Search for the cell housing the specified text and yield its (X, Y) center coordinate. 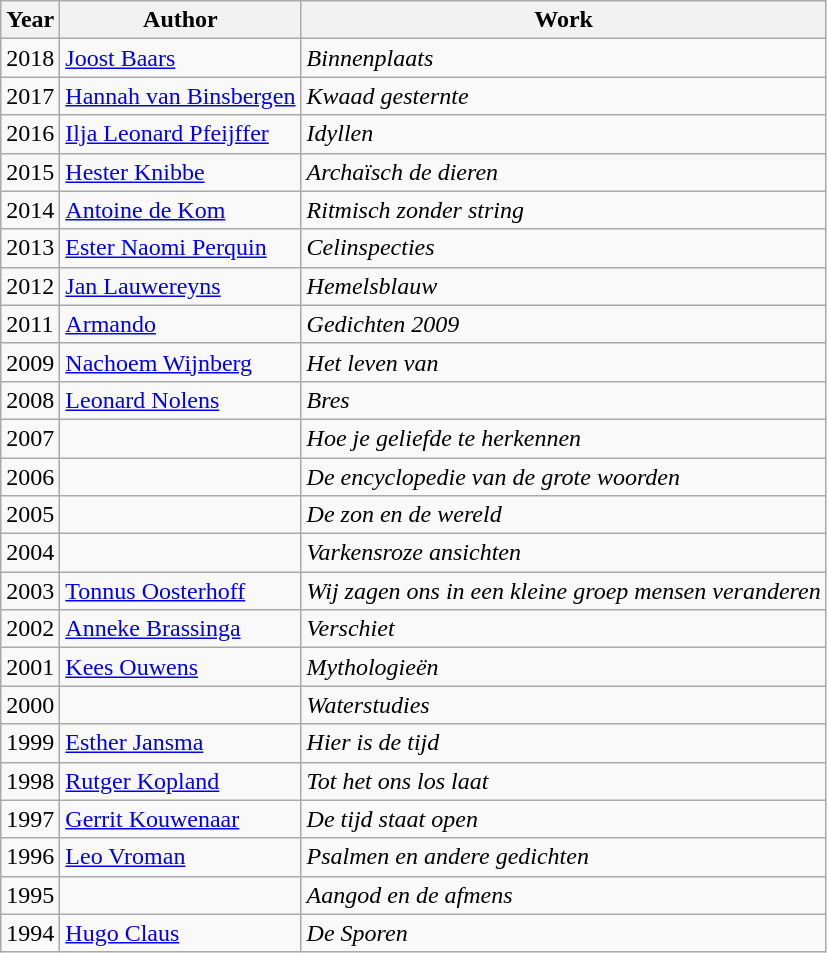
Esther Jansma (180, 743)
Leo Vroman (180, 857)
2006 (30, 477)
Joost Baars (180, 58)
2007 (30, 438)
2018 (30, 58)
Mythologieën (564, 667)
Tot het ons los laat (564, 781)
Kees Ouwens (180, 667)
Archaïsch de dieren (564, 172)
Jan Lauwereyns (180, 286)
Author (180, 20)
Varkensroze ansichten (564, 553)
De Sporen (564, 933)
Aangod en de afmens (564, 895)
Het leven van (564, 362)
Ester Naomi Perquin (180, 248)
2015 (30, 172)
2012 (30, 286)
Kwaad gesternte (564, 96)
2001 (30, 667)
Year (30, 20)
1997 (30, 819)
Tonnus Oosterhoff (180, 591)
Waterstudies (564, 705)
2013 (30, 248)
2002 (30, 629)
Hemelsblauw (564, 286)
2011 (30, 324)
Antoine de Kom (180, 210)
Wij zagen ons in een kleine groep mensen veranderen (564, 591)
2014 (30, 210)
Idyllen (564, 134)
Hugo Claus (180, 933)
2009 (30, 362)
1994 (30, 933)
Psalmen en andere gedichten (564, 857)
Hannah van Binsbergen (180, 96)
Hier is de tijd (564, 743)
De encyclopedie van de grote woorden (564, 477)
2000 (30, 705)
2004 (30, 553)
Ilja Leonard Pfeijffer (180, 134)
2016 (30, 134)
Ritmisch zonder string (564, 210)
1995 (30, 895)
1998 (30, 781)
Anneke Brassinga (180, 629)
Verschiet (564, 629)
1999 (30, 743)
Armando (180, 324)
Leonard Nolens (180, 400)
Celinspecties (564, 248)
2005 (30, 515)
De tijd staat open (564, 819)
2017 (30, 96)
Gerrit Kouwenaar (180, 819)
Nachoem Wijnberg (180, 362)
Hester Knibbe (180, 172)
1996 (30, 857)
2003 (30, 591)
Binnenplaats (564, 58)
Rutger Kopland (180, 781)
Gedichten 2009 (564, 324)
Work (564, 20)
De zon en de wereld (564, 515)
2008 (30, 400)
Hoe je geliefde te herkennen (564, 438)
Bres (564, 400)
